Scan for the cell matching the given text and deliver its (x, y) coordinate at center. 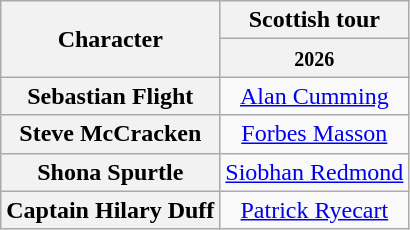
2026 (314, 58)
Alan Cumming (314, 96)
Sebastian Flight (110, 96)
Siobhan Redmond (314, 172)
Patrick Ryecart (314, 210)
Character (110, 39)
Shona Spurtle (110, 172)
Scottish tour (314, 20)
Forbes Masson (314, 134)
Steve McCracken (110, 134)
Captain Hilary Duff (110, 210)
